From the cell containing the given text, extract its center point as [x, y] coordinate. 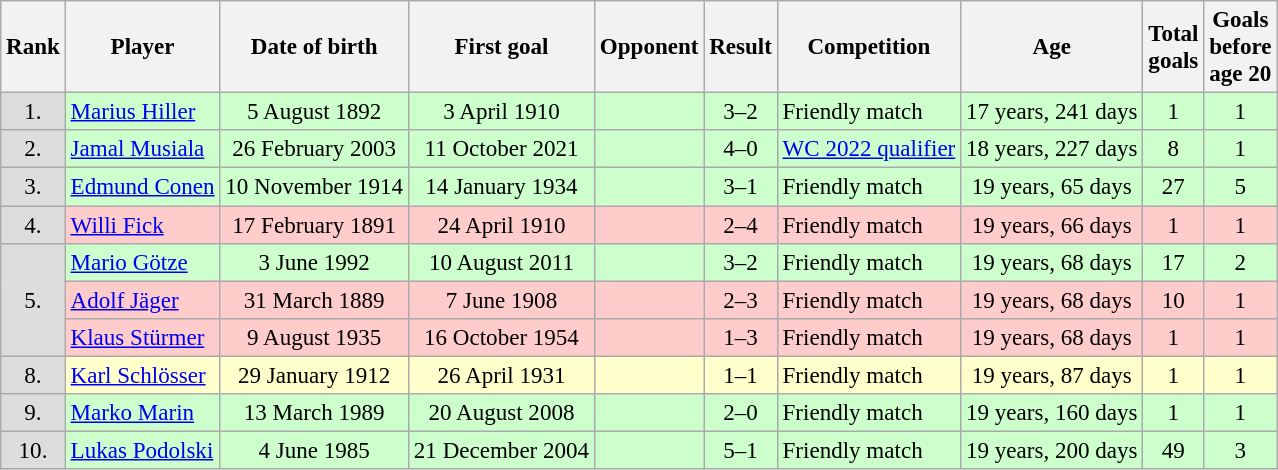
10. [33, 451]
5 [1240, 187]
Player [142, 47]
Rank [33, 47]
8. [33, 376]
Date of birth [314, 47]
10 November 1914 [314, 187]
10 August 2011 [501, 263]
4. [33, 225]
1. [33, 112]
First goal [501, 47]
14 January 1934 [501, 187]
13 March 1989 [314, 413]
Adolf Jäger [142, 300]
17 February 1891 [314, 225]
31 March 1889 [314, 300]
3 April 1910 [501, 112]
16 October 1954 [501, 338]
24 April 1910 [501, 225]
4–0 [740, 149]
2–3 [740, 300]
7 June 1908 [501, 300]
9 August 1935 [314, 338]
Karl Schlösser [142, 376]
19 years, 65 days [1052, 187]
3 [1240, 451]
21 December 2004 [501, 451]
Edmund Conen [142, 187]
11 October 2021 [501, 149]
Lukas Podolski [142, 451]
29 January 1912 [314, 376]
Jamal Musiala [142, 149]
5 August 1892 [314, 112]
3–1 [740, 187]
26 February 2003 [314, 149]
Result [740, 47]
Goalsbeforeage 20 [1240, 47]
19 years, 66 days [1052, 225]
Age [1052, 47]
49 [1174, 451]
19 years, 200 days [1052, 451]
17 [1174, 263]
Competition [868, 47]
9. [33, 413]
5–1 [740, 451]
Willi Fick [142, 225]
Klaus Stürmer [142, 338]
Marko Marin [142, 413]
Totalgoals [1174, 47]
1–1 [740, 376]
Mario Götze [142, 263]
1–3 [740, 338]
10 [1174, 300]
3. [33, 187]
26 April 1931 [501, 376]
4 June 1985 [314, 451]
5. [33, 300]
17 years, 241 days [1052, 112]
19 years, 160 days [1052, 413]
19 years, 87 days [1052, 376]
2. [33, 149]
27 [1174, 187]
8 [1174, 149]
Marius Hiller [142, 112]
WC 2022 qualifier [868, 149]
3 June 1992 [314, 263]
2 [1240, 263]
20 August 2008 [501, 413]
18 years, 227 days [1052, 149]
2–0 [740, 413]
Opponent [648, 47]
2–4 [740, 225]
